Return the [X, Y] coordinate for the center point of the cell that contains the specified text.  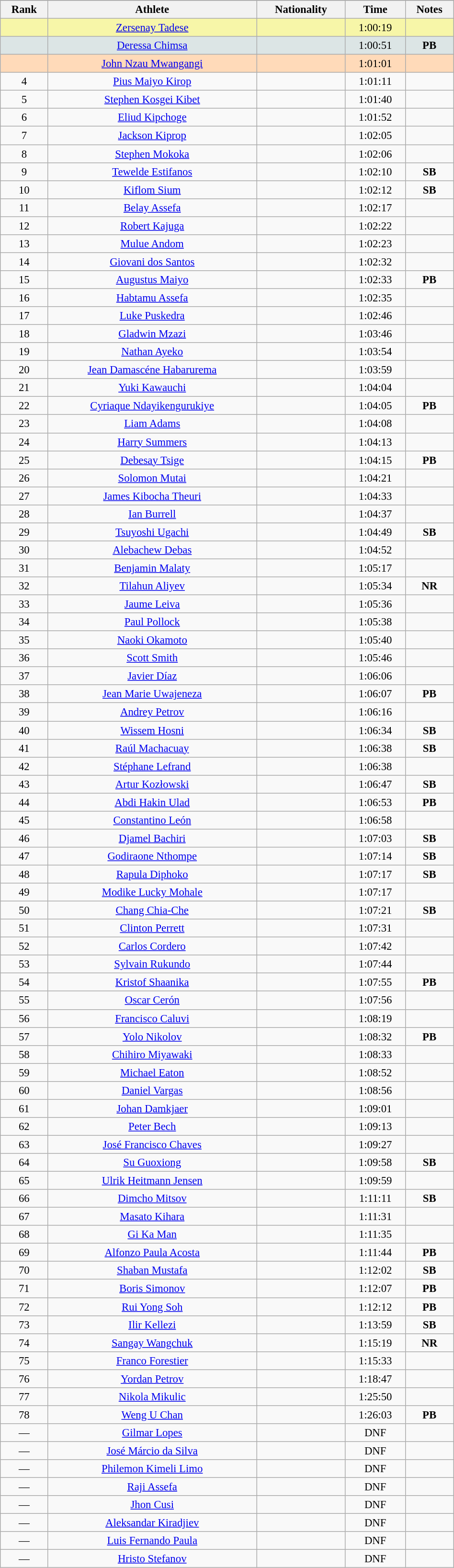
Nationality [301, 10]
25 [24, 460]
Benjamin Malaty [152, 568]
Rank [24, 10]
Weng U Chan [152, 1415]
71 [24, 1289]
Gilmar Lopes [152, 1433]
Yuki Kawauchi [152, 388]
Robert Kajuga [152, 226]
Hristo Stefanov [152, 1559]
38 [24, 694]
36 [24, 658]
Alebachew Debas [152, 550]
Eliud Kipchoge [152, 117]
6 [24, 117]
1:07:03 [375, 838]
Augustus Maiyo [152, 280]
Mulue Andom [152, 244]
Dimcho Mitsov [152, 1199]
Wissem Hosni [152, 730]
1:12:12 [375, 1307]
Time [375, 10]
Chihiro Miyawaki [152, 1054]
1:05:40 [375, 640]
30 [24, 550]
35 [24, 640]
1:04:37 [375, 514]
1:01:52 [375, 117]
1:02:17 [375, 208]
Tewelde Estifanos [152, 172]
18 [24, 334]
1:11:11 [375, 1199]
1:02:32 [375, 262]
73 [24, 1325]
Yolo Nikolov [152, 1037]
Raúl Machacuay [152, 748]
1:25:50 [375, 1397]
68 [24, 1234]
1:05:36 [375, 604]
8 [24, 154]
75 [24, 1360]
Habtamu Assefa [152, 298]
1:09:58 [375, 1163]
60 [24, 1091]
33 [24, 604]
1:05:34 [375, 586]
Aleksandar Kiradjiev [152, 1523]
1:07:55 [375, 982]
17 [24, 316]
1:11:31 [375, 1217]
Yordan Petrov [152, 1379]
1:26:03 [375, 1415]
1:07:44 [375, 964]
Scott Smith [152, 658]
16 [24, 298]
37 [24, 676]
1:02:12 [375, 190]
Stephen Kosgei Kibet [152, 100]
5 [24, 100]
1:01:01 [375, 64]
Franco Forestier [152, 1360]
1:18:47 [375, 1379]
59 [24, 1072]
Modike Lucky Mohale [152, 892]
40 [24, 730]
Masato Kihara [152, 1217]
Alfonzo Paula Acosta [152, 1253]
27 [24, 496]
Nikola Mikulic [152, 1397]
23 [24, 424]
Philemon Kimeli Limo [152, 1469]
José Márcio da Silva [152, 1451]
1:12:07 [375, 1289]
77 [24, 1397]
1:08:56 [375, 1091]
74 [24, 1343]
Stephen Mokoka [152, 154]
49 [24, 892]
1:06:07 [375, 694]
76 [24, 1379]
Boris Simonov [152, 1289]
1:08:19 [375, 1018]
1:00:51 [375, 46]
1:02:05 [375, 136]
66 [24, 1199]
1:02:10 [375, 172]
1:03:54 [375, 352]
1:04:49 [375, 532]
1:04:21 [375, 478]
Su Guoxiong [152, 1163]
7 [24, 136]
57 [24, 1037]
46 [24, 838]
12 [24, 226]
1:09:13 [375, 1127]
22 [24, 406]
14 [24, 262]
Gladwin Mzazi [152, 334]
47 [24, 856]
Nathan Ayeko [152, 352]
Jackson Kiprop [152, 136]
Constantino León [152, 820]
1:12:02 [375, 1270]
1:07:31 [375, 928]
69 [24, 1253]
Peter Bech [152, 1127]
1:02:46 [375, 316]
1:07:42 [375, 946]
Liam Adams [152, 424]
Artur Kozłowski [152, 784]
1:11:35 [375, 1234]
Clinton Perrett [152, 928]
Pius Maiyo Kirop [152, 81]
26 [24, 478]
43 [24, 784]
52 [24, 946]
1:03:59 [375, 370]
Jhon Cusi [152, 1505]
53 [24, 964]
58 [24, 1054]
44 [24, 802]
Jean Damascéne Habarurema [152, 370]
39 [24, 712]
Javier Díaz [152, 676]
1:02:33 [375, 280]
1:13:59 [375, 1325]
1:05:46 [375, 658]
51 [24, 928]
Ulrik Heitmann Jensen [152, 1181]
Luis Fernando Paula [152, 1541]
55 [24, 1001]
65 [24, 1181]
1:07:21 [375, 911]
Carlos Cordero [152, 946]
1:04:33 [375, 496]
78 [24, 1415]
Chang Chia-Che [152, 911]
1:06:53 [375, 802]
48 [24, 874]
1:02:06 [375, 154]
1:06:16 [375, 712]
Raji Assefa [152, 1487]
62 [24, 1127]
9 [24, 172]
1:08:33 [375, 1054]
Gi Ka Man [152, 1234]
11 [24, 208]
1:01:11 [375, 81]
1:02:35 [375, 298]
29 [24, 532]
Jean Marie Uwajeneza [152, 694]
1:06:06 [375, 676]
13 [24, 244]
1:06:58 [375, 820]
1:01:40 [375, 100]
1:15:33 [375, 1360]
Kiflom Sium [152, 190]
1:08:32 [375, 1037]
1:15:19 [375, 1343]
32 [24, 586]
Ilir Kellezi [152, 1325]
1:04:05 [375, 406]
Ian Burrell [152, 514]
63 [24, 1144]
Stéphane Lefrand [152, 766]
Daniel Vargas [152, 1091]
James Kibocha Theuri [152, 496]
72 [24, 1307]
José Francisco Chaves [152, 1144]
1:07:56 [375, 1001]
61 [24, 1108]
Rui Yong Soh [152, 1307]
Belay Assefa [152, 208]
1:09:59 [375, 1181]
24 [24, 442]
Notes [429, 10]
Zersenay Tadese [152, 28]
Johan Damkjaer [152, 1108]
10 [24, 190]
Oscar Cerón [152, 1001]
Tilahun Aliyev [152, 586]
54 [24, 982]
45 [24, 820]
Djamel Bachiri [152, 838]
1:02:22 [375, 226]
Michael Eaton [152, 1072]
56 [24, 1018]
Harry Summers [152, 442]
1:08:52 [375, 1072]
15 [24, 280]
1:02:23 [375, 244]
John Nzau Mwangangi [152, 64]
1:04:15 [375, 460]
1:06:34 [375, 730]
1:07:14 [375, 856]
Kristof Shaanika [152, 982]
Luke Puskedra [152, 316]
Paul Pollock [152, 622]
1:05:38 [375, 622]
Naoki Okamoto [152, 640]
Francisco Caluvi [152, 1018]
Sylvain Rukundo [152, 964]
Athlete [152, 10]
1:06:47 [375, 784]
Rapula Diphoko [152, 874]
Jaume Leiva [152, 604]
1:04:52 [375, 550]
Tsuyoshi Ugachi [152, 532]
50 [24, 911]
4 [24, 81]
Cyriaque Ndayikengurukiye [152, 406]
1:11:44 [375, 1253]
67 [24, 1217]
Solomon Mutai [152, 478]
Shaban Mustafa [152, 1270]
34 [24, 622]
1:04:04 [375, 388]
28 [24, 514]
Godiraone Nthompe [152, 856]
Andrey Petrov [152, 712]
70 [24, 1270]
19 [24, 352]
Debesay Tsige [152, 460]
1:09:01 [375, 1108]
42 [24, 766]
64 [24, 1163]
1:09:27 [375, 1144]
20 [24, 370]
1:05:17 [375, 568]
Deressa Chimsa [152, 46]
Abdi Hakin Ulad [152, 802]
1:03:46 [375, 334]
41 [24, 748]
Giovani dos Santos [152, 262]
1:04:13 [375, 442]
1:04:08 [375, 424]
31 [24, 568]
Sangay Wangchuk [152, 1343]
1:00:19 [375, 28]
21 [24, 388]
